Determine the [X, Y] coordinate at the center of the cell enclosing the given text.  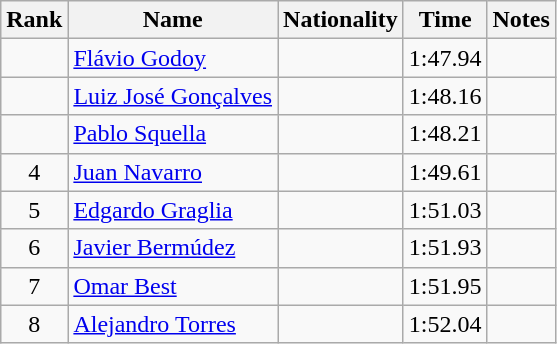
Juan Navarro [173, 172]
1:47.94 [445, 58]
1:49.61 [445, 172]
Time [445, 20]
5 [34, 210]
Pablo Squella [173, 134]
1:51.95 [445, 286]
Alejandro Torres [173, 324]
1:48.16 [445, 96]
1:51.93 [445, 248]
8 [34, 324]
1:52.04 [445, 324]
Rank [34, 20]
1:51.03 [445, 210]
4 [34, 172]
Edgardo Graglia [173, 210]
1:48.21 [445, 134]
Luiz José Gonçalves [173, 96]
Omar Best [173, 286]
Javier Bermúdez [173, 248]
Flávio Godoy [173, 58]
Nationality [341, 20]
6 [34, 248]
Notes [521, 20]
Name [173, 20]
7 [34, 286]
